Output the (X, Y) coordinate of the center of the cell containing the given text.  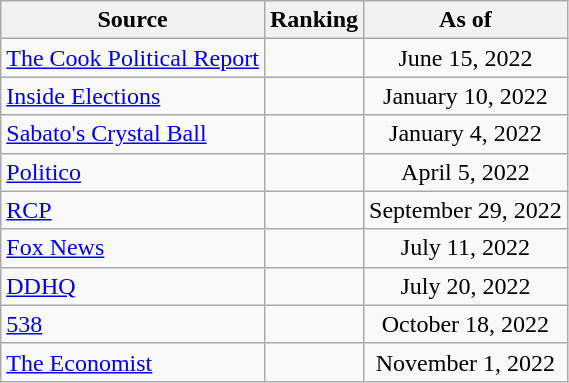
Inside Elections (133, 96)
January 10, 2022 (466, 96)
Source (133, 20)
September 29, 2022 (466, 210)
RCP (133, 210)
Sabato's Crystal Ball (133, 134)
The Economist (133, 362)
538 (133, 324)
January 4, 2022 (466, 134)
October 18, 2022 (466, 324)
Politico (133, 172)
April 5, 2022 (466, 172)
July 11, 2022 (466, 248)
June 15, 2022 (466, 58)
July 20, 2022 (466, 286)
Fox News (133, 248)
As of (466, 20)
Ranking (314, 20)
The Cook Political Report (133, 58)
November 1, 2022 (466, 362)
DDHQ (133, 286)
